Return [x, y] of the center of cell containing provided text 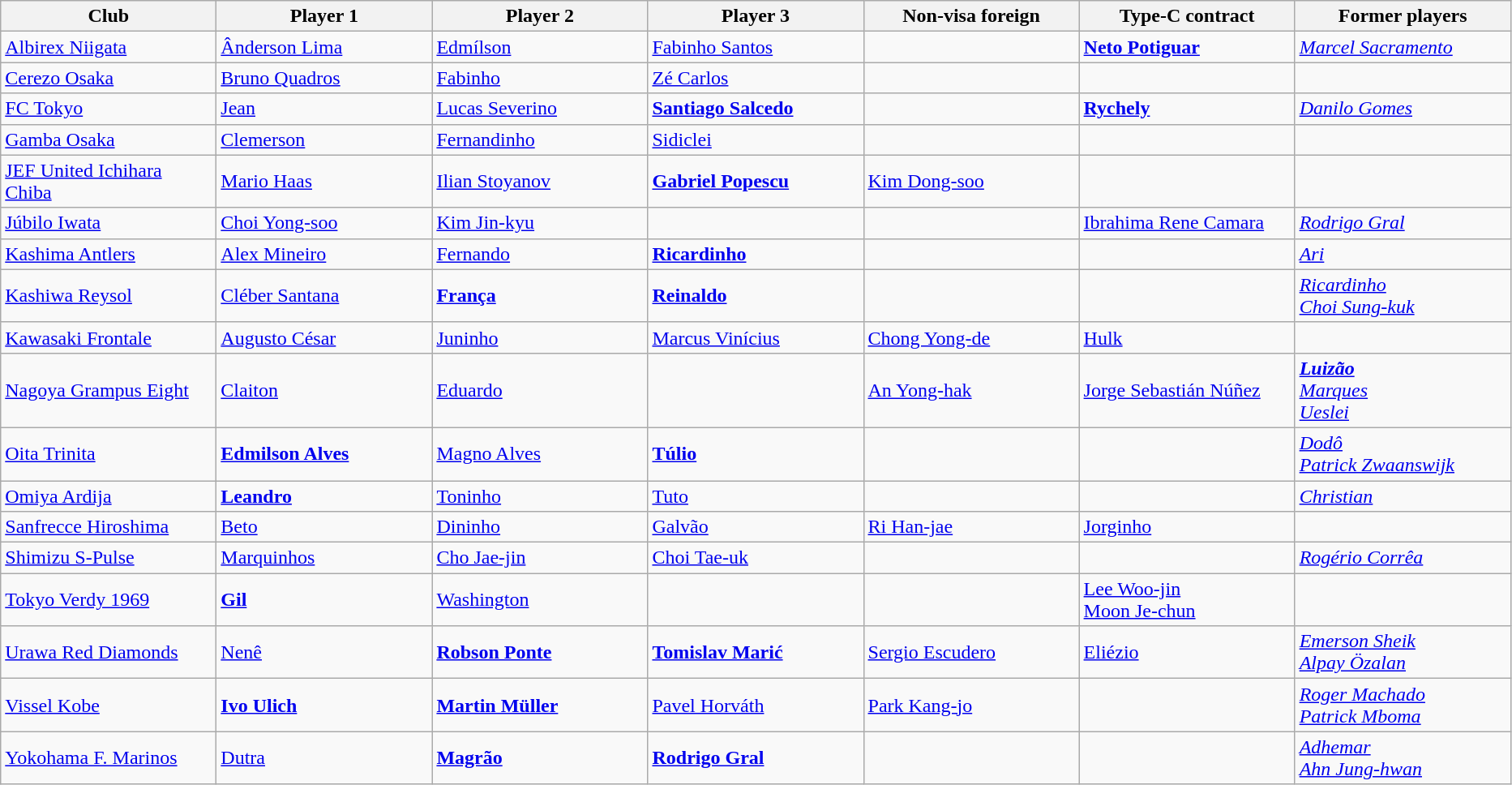
Marcel Sacramento [1403, 47]
Kawasaki Frontale [109, 337]
Tomislav Marić [756, 652]
Non-visa foreign [971, 16]
Omiya Ardija [109, 495]
Yokohama F. Marinos [109, 757]
Kim Dong-soo [971, 182]
Ari [1403, 254]
Cerezo Osaka [109, 78]
Danilo Gomes [1403, 109]
Albirex Niigata [109, 47]
Jorginho [1187, 527]
Sergio Escudero [971, 652]
Juninho [540, 337]
Leandro [324, 495]
Club [109, 16]
Ri Han-jae [971, 527]
Nenê [324, 652]
Fernandinho [540, 139]
Cho Jae-jin [540, 558]
Adhemar Ahn Jung-hwan [1403, 757]
Ilian Stoyanov [540, 182]
Emerson Sheik Alpay Özalan [1403, 652]
Tokyo Verdy 1969 [109, 600]
Choi Tae-uk [756, 558]
Dodô Patrick Zwaanswijk [1403, 454]
Gamba Osaka [109, 139]
Dininho [540, 527]
Player 2 [540, 16]
Sidiclei [756, 139]
Ânderson Lima [324, 47]
Claiton [324, 390]
Tuto [756, 495]
Oita Trinita [109, 454]
Bruno Quadros [324, 78]
Marcus Vinícius [756, 337]
Rogério Corrêa [1403, 558]
Washington [540, 600]
Zé Carlos [756, 78]
Magrão [540, 757]
Fernando [540, 254]
Mario Haas [324, 182]
Chong Yong-de [971, 337]
Nagoya Grampus Eight [109, 390]
Edmilson Alves [324, 454]
Júbilo Iwata [109, 223]
Alex Mineiro [324, 254]
Lee Woo-jin Moon Je-chun [1187, 600]
Pavel Horváth [756, 706]
Ricardinho [756, 254]
Augusto César [324, 337]
França [540, 295]
Christian [1403, 495]
Martin Müller [540, 706]
Neto Potiguar [1187, 47]
Santiago Salcedo [756, 109]
Magno Alves [540, 454]
Marquinhos [324, 558]
An Yong-hak [971, 390]
Edmílson [540, 47]
Gabriel Popescu [756, 182]
Eduardo [540, 390]
Robson Ponte [540, 652]
Clemerson [324, 139]
Cléber Santana [324, 295]
Shimizu S-Pulse [109, 558]
Choi Yong-soo [324, 223]
Fabinho [540, 78]
Fabinho Santos [756, 47]
Park Kang-jo [971, 706]
Eliézio [1187, 652]
Jean [324, 109]
Type-C contract [1187, 16]
Toninho [540, 495]
Player 1 [324, 16]
Player 3 [756, 16]
Dutra [324, 757]
JEF United Ichihara Chiba [109, 182]
Ibrahima Rene Camara [1187, 223]
Roger Machado Patrick Mboma [1403, 706]
Kashima Antlers [109, 254]
Kashiwa Reysol [109, 295]
Former players [1403, 16]
Túlio [756, 454]
Vissel Kobe [109, 706]
Jorge Sebastián Núñez [1187, 390]
Gil [324, 600]
Luizão Marques Ueslei [1403, 390]
Lucas Severino [540, 109]
Rychely [1187, 109]
Sanfrecce Hiroshima [109, 527]
Ricardinho Choi Sung-kuk [1403, 295]
Beto [324, 527]
Ivo Ulich [324, 706]
Reinaldo [756, 295]
Kim Jin-kyu [540, 223]
Galvão [756, 527]
Hulk [1187, 337]
FC Tokyo [109, 109]
Urawa Red Diamonds [109, 652]
